From the cell containing the given text, extract its center point as [x, y] coordinate. 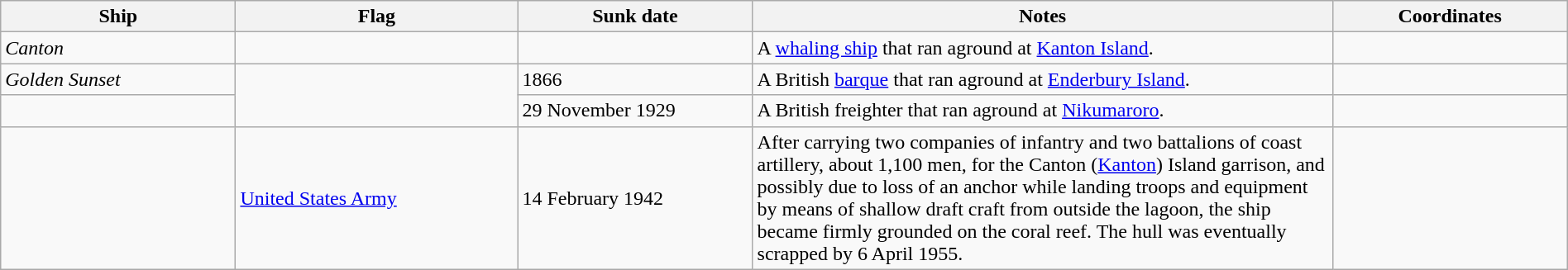
Sunk date [635, 17]
29 November 1929 [635, 111]
A British freighter that ran aground at Nikumaroro. [1042, 111]
Golden Sunset [118, 79]
Ship [118, 17]
Flag [377, 17]
United States Army [377, 198]
14 February 1942 [635, 198]
A whaling ship that ran aground at Kanton Island. [1042, 48]
Canton [118, 48]
Notes [1042, 17]
A British barque that ran aground at Enderbury Island. [1042, 79]
Coordinates [1450, 17]
1866 [635, 79]
